Capture the cell that displays the provided text and extract its [x, y] central coordinate. 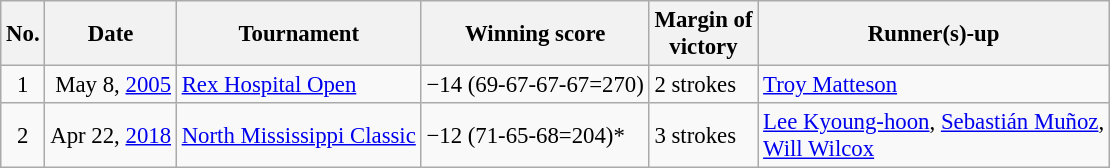
−14 (69-67-67-67=270) [535, 85]
3 strokes [704, 136]
Margin ofvictory [704, 34]
1 [23, 85]
May 8, 2005 [110, 85]
Apr 22, 2018 [110, 136]
No. [23, 34]
2 [23, 136]
Date [110, 34]
2 strokes [704, 85]
Troy Matteson [934, 85]
North Mississippi Classic [298, 136]
Tournament [298, 34]
Lee Kyoung-hoon, Sebastián Muñoz, Will Wilcox [934, 136]
Winning score [535, 34]
−12 (71-65-68=204)* [535, 136]
Rex Hospital Open [298, 85]
Runner(s)-up [934, 34]
